Locate the cell with the specified text and output its (X, Y) center coordinate. 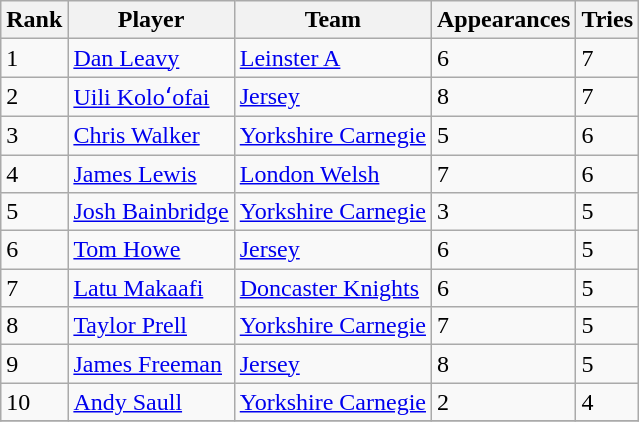
Team (332, 20)
Player (151, 20)
9 (34, 364)
Doncaster Knights (332, 288)
James Lewis (151, 173)
10 (34, 402)
London Welsh (332, 173)
Tom Howe (151, 250)
Andy Saull (151, 402)
Taylor Prell (151, 326)
Josh Bainbridge (151, 212)
Uili Koloʻofai (151, 97)
Dan Leavy (151, 58)
Leinster A (332, 58)
Latu Makaafi (151, 288)
Tries (608, 20)
1 (34, 58)
James Freeman (151, 364)
Chris Walker (151, 135)
Appearances (504, 20)
Rank (34, 20)
